Search for the cell housing the specified text and yield its (X, Y) center coordinate. 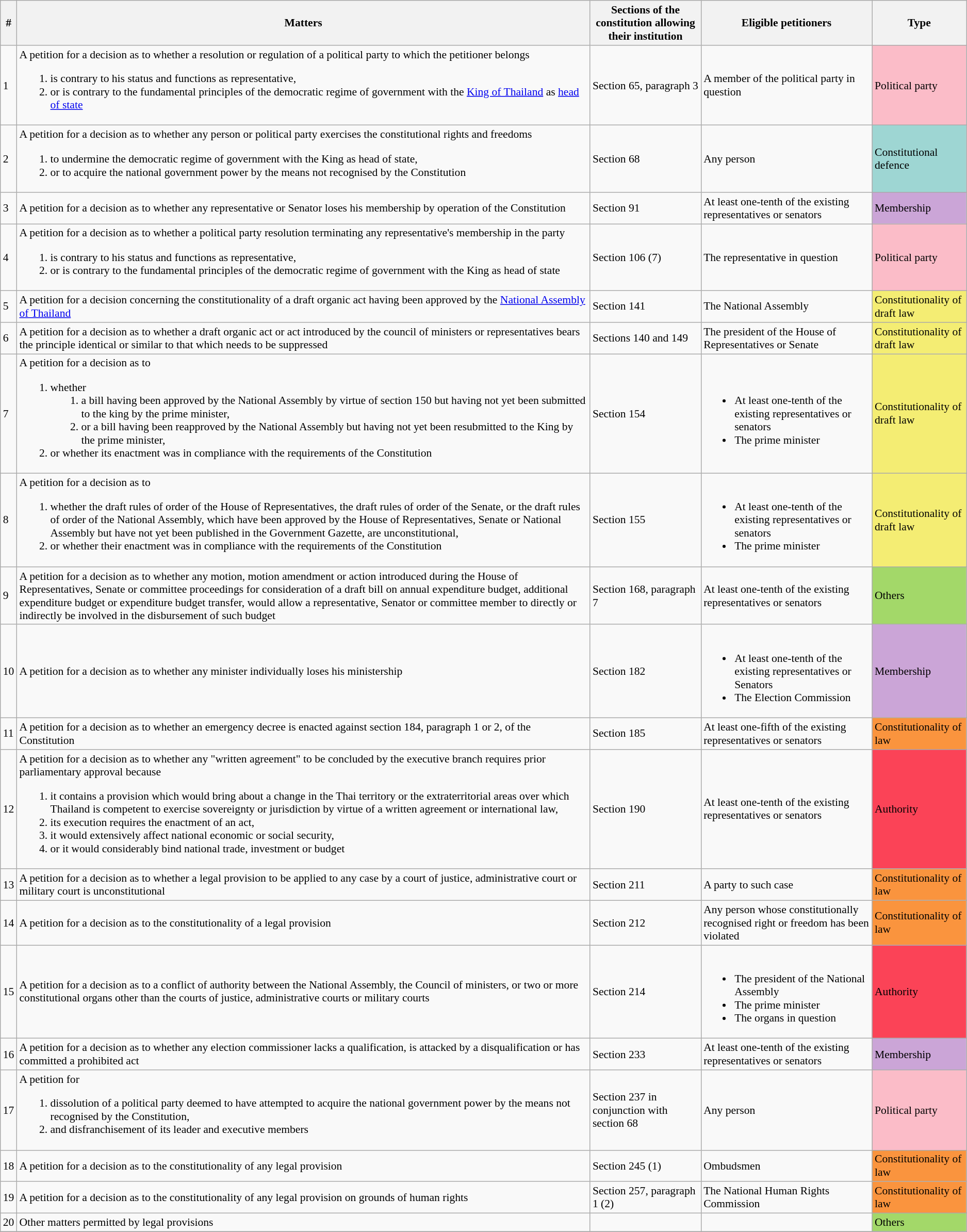
9 (9, 596)
Section 91 (646, 208)
2 (9, 159)
15 (9, 992)
Section 212 (646, 923)
The National Human Rights Commission (786, 1198)
Section 141 (646, 306)
Section 154 (646, 414)
The National Assembly (786, 306)
# (9, 23)
Section 168, paragraph 7 (646, 596)
Section 245 (1) (646, 1166)
Constitutional defence (919, 159)
18 (9, 1166)
1 (9, 86)
14 (9, 923)
The president of the House of Representatives or Senate (786, 338)
Sections of the constitution allowing their institution (646, 23)
Type (919, 23)
Section 65, paragraph 3 (646, 86)
Section 211 (646, 884)
A petition for a decision as to the constitutionality of a legal provision (303, 923)
Ombudsmen (786, 1166)
Section 185 (646, 734)
A petition for a decision concerning the constitutionality of a draft organic act having been approved by the National Assembly of Thailand (303, 306)
Eligible petitioners (786, 23)
Section 68 (646, 159)
Other matters permitted by legal provisions (303, 1223)
6 (9, 338)
19 (9, 1198)
17 (9, 1110)
A member of the political party in question (786, 86)
Section 233 (646, 1055)
A party to such case (786, 884)
20 (9, 1223)
Section 237 in conjunction with section 68 (646, 1110)
Section 257, paragraph 1 (2) (646, 1198)
8 (9, 520)
Section 106 (7) (646, 257)
The president of the National AssemblyThe prime ministerThe organs in question (786, 992)
Matters (303, 23)
11 (9, 734)
3 (9, 208)
Section 190 (646, 809)
Sections 140 and 149 (646, 338)
At least one-tenth of the existing representatives or SenatorsThe Election Commission (786, 672)
Section 214 (646, 992)
13 (9, 884)
Any person whose constitutionally recognised right or freedom has been violated (786, 923)
A petition for a decision as to whether any representative or Senator loses his membership by operation of the Constitution (303, 208)
10 (9, 672)
A petition for a decision as to the constitutionality of any legal provision on grounds of human rights (303, 1198)
At least one-fifth of the existing representatives or senators (786, 734)
A petition for a decision as to the constitutionality of any legal provision (303, 1166)
4 (9, 257)
7 (9, 414)
Section 182 (646, 672)
16 (9, 1055)
5 (9, 306)
A petition for a decision as to whether an emergency decree is enacted against section 184, paragraph 1 or 2, of the Constitution (303, 734)
12 (9, 809)
A petition for a decision as to whether any minister individually loses his ministership (303, 672)
The representative in question (786, 257)
Section 155 (646, 520)
